For the text-containing cell, return its midpoint in [X, Y] coordinate format. 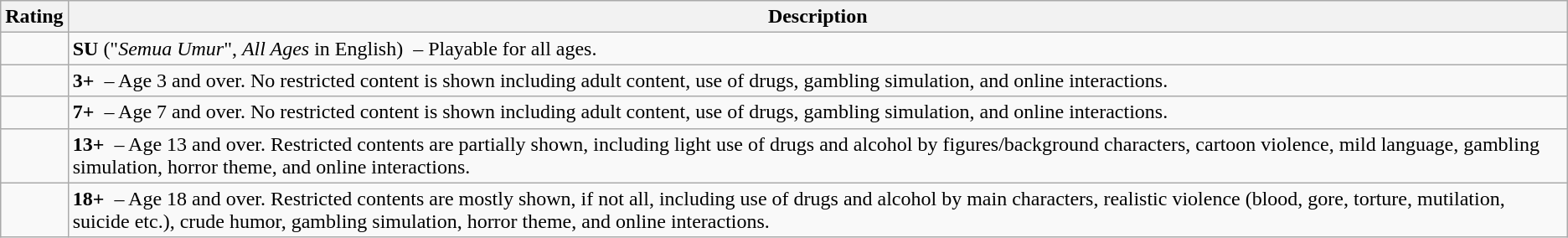
SU ("Semua Umur", All Ages in English) – Playable for all ages. [818, 49]
3+ – Age 3 and over. No restricted content is shown including adult content, use of drugs, gambling simulation, and online interactions. [818, 80]
Description [818, 17]
Rating [34, 17]
7+ – Age 7 and over. No restricted content is shown including adult content, use of drugs, gambling simulation, and online interactions. [818, 112]
